Find where the given text appears and provide that cell's center as [X, Y] coordinate. 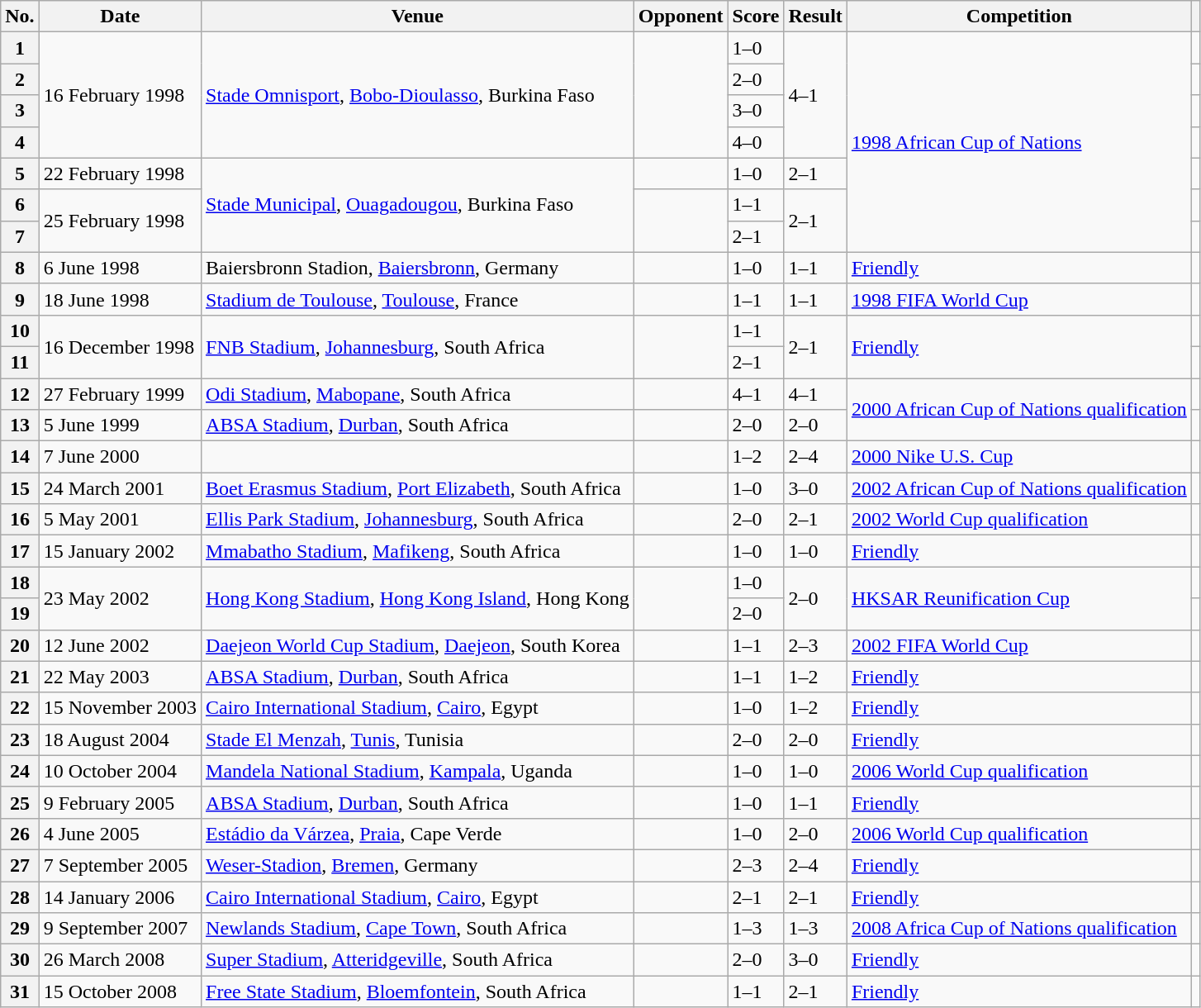
Hong Kong Stadium, Hong Kong Island, Hong Kong [418, 598]
2008 Africa Cup of Nations qualification [1019, 929]
9 September 2007 [120, 929]
24 [20, 771]
25 February 1998 [120, 221]
16 December 1998 [120, 346]
15 January 2002 [120, 551]
3 [20, 111]
Stadium de Toulouse, Toulouse, France [418, 299]
4 [20, 142]
28 [20, 896]
16 [20, 520]
1998 African Cup of Nations [1019, 142]
14 [20, 457]
26 March 2008 [120, 960]
1998 FIFA World Cup [1019, 299]
24 March 2001 [120, 488]
5 [20, 174]
23 May 2002 [120, 598]
13 [20, 426]
2 [20, 79]
7 [20, 236]
18 [20, 582]
21 [20, 677]
2002 FIFA World Cup [1019, 645]
Ellis Park Stadium, Johannesburg, South Africa [418, 520]
22 [20, 708]
Free State Stadium, Bloemfontein, South Africa [418, 991]
29 [20, 929]
Stade Omnisport, Bobo-Dioulasso, Burkina Faso [418, 95]
7 June 2000 [120, 457]
12 [20, 394]
Stade Municipal, Ouagadougou, Burkina Faso [418, 205]
2002 African Cup of Nations qualification [1019, 488]
FNB Stadium, Johannesburg, South Africa [418, 346]
Competition [1019, 17]
15 [20, 488]
No. [20, 17]
26 [20, 834]
Stade El Menzah, Tunis, Tunisia [418, 739]
19 [20, 614]
22 May 2003 [120, 677]
1 [20, 48]
Odi Stadium, Mabopane, South Africa [418, 394]
Newlands Stadium, Cape Town, South Africa [418, 929]
6 June 1998 [120, 268]
16 February 1998 [120, 95]
7 September 2005 [120, 865]
HKSAR Reunification Cup [1019, 598]
Score [756, 17]
8 [20, 268]
18 August 2004 [120, 739]
Boet Erasmus Stadium, Port Elizabeth, South Africa [418, 488]
25 [20, 802]
2000 African Cup of Nations qualification [1019, 410]
17 [20, 551]
9 [20, 299]
30 [20, 960]
Venue [418, 17]
6 [20, 205]
10 [20, 330]
5 June 1999 [120, 426]
Date [120, 17]
12 June 2002 [120, 645]
4 June 2005 [120, 834]
20 [20, 645]
11 [20, 362]
15 October 2008 [120, 991]
15 November 2003 [120, 708]
Mmabatho Stadium, Mafikeng, South Africa [418, 551]
18 June 1998 [120, 299]
22 February 1998 [120, 174]
Result [815, 17]
Mandela National Stadium, Kampala, Uganda [418, 771]
4–0 [756, 142]
2002 World Cup qualification [1019, 520]
5 May 2001 [120, 520]
Weser-Stadion, Bremen, Germany [418, 865]
14 January 2006 [120, 896]
2000 Nike U.S. Cup [1019, 457]
27 February 1999 [120, 394]
Estádio da Várzea, Praia, Cape Verde [418, 834]
10 October 2004 [120, 771]
27 [20, 865]
Baiersbronn Stadion, Baiersbronn, Germany [418, 268]
Daejeon World Cup Stadium, Daejeon, South Korea [418, 645]
9 February 2005 [120, 802]
Super Stadium, Atteridgeville, South Africa [418, 960]
Opponent [681, 17]
31 [20, 991]
23 [20, 739]
